Return (X, Y) of the center of cell containing provided text 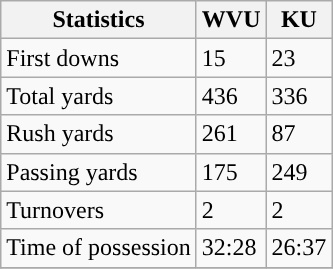
87 (299, 134)
Time of possession (99, 248)
261 (231, 134)
Statistics (99, 20)
Total yards (99, 96)
KU (299, 20)
23 (299, 58)
Rush yards (99, 134)
First downs (99, 58)
32:28 (231, 248)
249 (299, 172)
WVU (231, 20)
336 (299, 96)
15 (231, 58)
436 (231, 96)
Passing yards (99, 172)
26:37 (299, 248)
Turnovers (99, 210)
175 (231, 172)
